For the text-containing cell, return its midpoint in (X, Y) coordinate format. 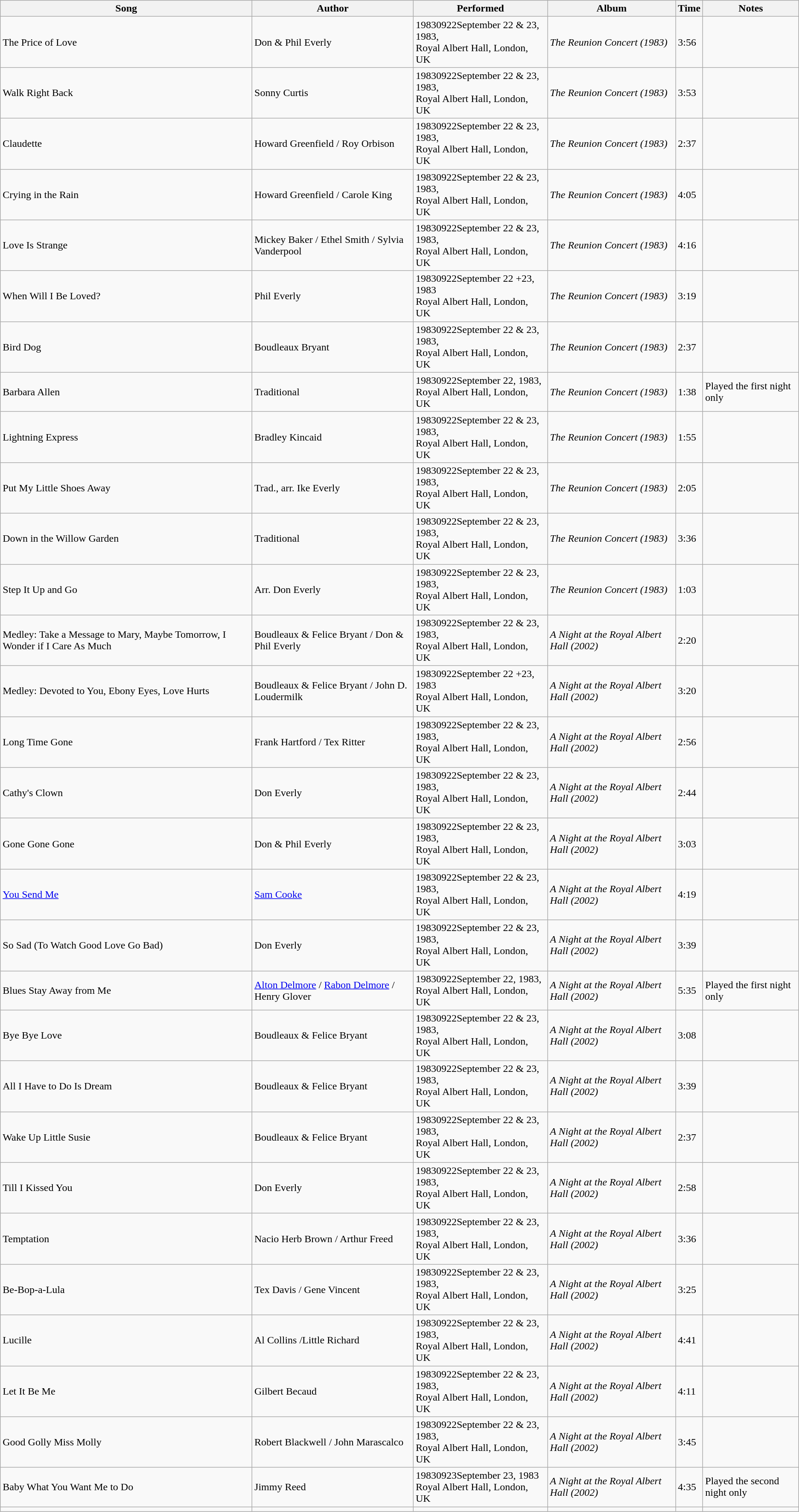
2:05 (689, 487)
Boudleaux Bryant (333, 347)
Cathy's Clown (126, 793)
When Will I Be Loved? (126, 296)
Lightning Express (126, 437)
4:16 (689, 245)
Phil Everly (333, 296)
4:35 (689, 1487)
Down in the Willow Garden (126, 539)
4:41 (689, 1340)
Frank Hartford / Tex Ritter (333, 742)
Walk Right Back (126, 93)
Gilbert Becaud (333, 1392)
Song (126, 9)
Be-Bop-a-Lula (126, 1289)
Author (333, 9)
19830923September 23, 1983Royal Albert Hall, London, UK (481, 1487)
Bird Dog (126, 347)
1:03 (689, 590)
Barbara Allen (126, 392)
Gone Gone Gone (126, 844)
1:38 (689, 392)
2:44 (689, 793)
Crying in the Rain (126, 195)
Bye Bye Love (126, 1036)
Album (612, 9)
5:35 (689, 990)
Howard Greenfield / Carole King (333, 195)
Blues Stay Away from Me (126, 990)
You Send Me (126, 895)
Boudleaux & Felice Bryant / John D. Loudermilk (333, 692)
Al Collins /Little Richard (333, 1340)
2:56 (689, 742)
All I Have to Do Is Dream (126, 1086)
3:08 (689, 1036)
Sam Cooke (333, 895)
1:55 (689, 437)
Lucille (126, 1340)
So Sad (To Watch Good Love Go Bad) (126, 945)
Performed (481, 9)
Claudette (126, 143)
Mickey Baker / Ethel Smith / Sylvia Vanderpool (333, 245)
3:20 (689, 692)
Medley: Take a Message to Mary, Maybe Tomorrow, I Wonder if I Care As Much (126, 640)
3:56 (689, 42)
Baby What You Want Me to Do (126, 1487)
Love Is Strange (126, 245)
2:20 (689, 640)
Alton Delmore / Rabon Delmore / Henry Glover (333, 990)
3:53 (689, 93)
Jimmy Reed (333, 1487)
Sonny Curtis (333, 93)
3:19 (689, 296)
Wake Up Little Susie (126, 1137)
Boudleaux & Felice Bryant / Don & Phil Everly (333, 640)
Good Golly Miss Molly (126, 1442)
Long Time Gone (126, 742)
Trad., arr. Ike Everly (333, 487)
Robert Blackwell / John Marascalco (333, 1442)
3:45 (689, 1442)
3:25 (689, 1289)
Temptation (126, 1239)
Till I Kissed You (126, 1188)
Bradley Kincaid (333, 437)
Notes (751, 9)
4:11 (689, 1392)
Played the second night only (751, 1487)
Time (689, 9)
Let It Be Me (126, 1392)
Medley: Devoted to You, Ebony Eyes, Love Hurts (126, 692)
Put My Little Shoes Away (126, 487)
2:58 (689, 1188)
Arr. Don Everly (333, 590)
Step It Up and Go (126, 590)
4:19 (689, 895)
Tex Davis / Gene Vincent (333, 1289)
3:03 (689, 844)
The Price of Love (126, 42)
4:05 (689, 195)
Howard Greenfield / Roy Orbison (333, 143)
Nacio Herb Brown / Arthur Freed (333, 1239)
